Find where the given text appears and provide that cell's center as [x, y] coordinate. 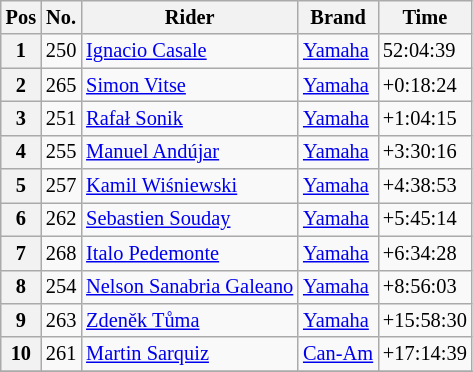
Manuel Andújar [190, 152]
262 [61, 219]
No. [61, 17]
3 [21, 118]
Italo Pedemonte [190, 253]
254 [61, 287]
Rider [190, 17]
8 [21, 287]
255 [61, 152]
+8:56:03 [425, 287]
+5:45:14 [425, 219]
Can-Am [338, 354]
9 [21, 320]
Time [425, 17]
Nelson Sanabria Galeano [190, 287]
Simon Vitse [190, 85]
Sebastien Souday [190, 219]
Rafał Sonik [190, 118]
10 [21, 354]
250 [61, 51]
Brand [338, 17]
+1:04:15 [425, 118]
+4:38:53 [425, 186]
6 [21, 219]
+3:30:16 [425, 152]
+0:18:24 [425, 85]
263 [61, 320]
52:04:39 [425, 51]
Martin Sarquiz [190, 354]
Kamil Wiśniewski [190, 186]
5 [21, 186]
+6:34:28 [425, 253]
2 [21, 85]
251 [61, 118]
Ignacio Casale [190, 51]
+17:14:39 [425, 354]
268 [61, 253]
Pos [21, 17]
+15:58:30 [425, 320]
1 [21, 51]
265 [61, 85]
Zdeněk Tůma [190, 320]
4 [21, 152]
261 [61, 354]
257 [61, 186]
7 [21, 253]
